Identify which cell holds the provided text, then report its [X, Y] central coordinate. 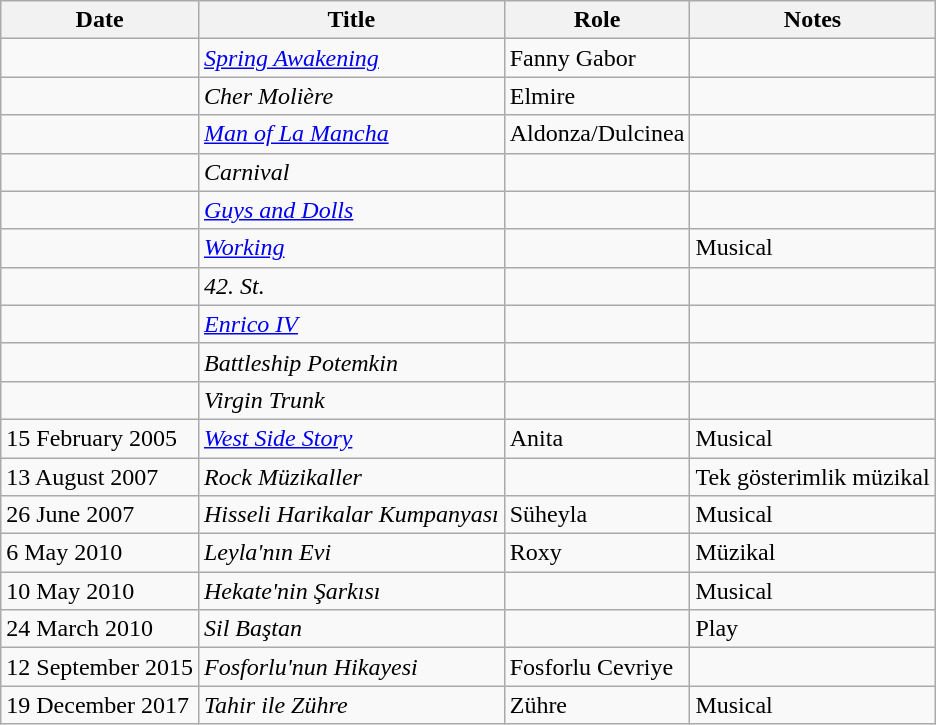
Spring Awakening [351, 58]
Guys and Dolls [351, 210]
15 February 2005 [100, 438]
6 May 2010 [100, 553]
13 August 2007 [100, 477]
Aldonza/Dulcinea [597, 134]
Title [351, 20]
Fosforlu Cevriye [597, 667]
Enrico IV [351, 324]
Tek gösterimlik müzikal [812, 477]
Elmire [597, 96]
Notes [812, 20]
42. St. [351, 286]
Fanny Gabor [597, 58]
Leyla'nın Evi [351, 553]
Rock Müzikaller [351, 477]
26 June 2007 [100, 515]
Zühre [597, 705]
Roxy [597, 553]
West Side Story [351, 438]
Cher Molière [351, 96]
Süheyla [597, 515]
Anita [597, 438]
24 March 2010 [100, 629]
Man of La Mancha [351, 134]
19 December 2017 [100, 705]
Date [100, 20]
Fosforlu'nun Hikayesi [351, 667]
Sil Baştan [351, 629]
Virgin Trunk [351, 400]
Working [351, 248]
Hisseli Harikalar Kumpanyası [351, 515]
Play [812, 629]
Hekate'nin Şarkısı [351, 591]
12 September 2015 [100, 667]
Müzikal [812, 553]
Role [597, 20]
10 May 2010 [100, 591]
Battleship Potemkin [351, 362]
Tahir ile Zühre [351, 705]
Carnival [351, 172]
